Pinpoint the cell where the given text exists, returning its [X, Y] midpoint coordinate. 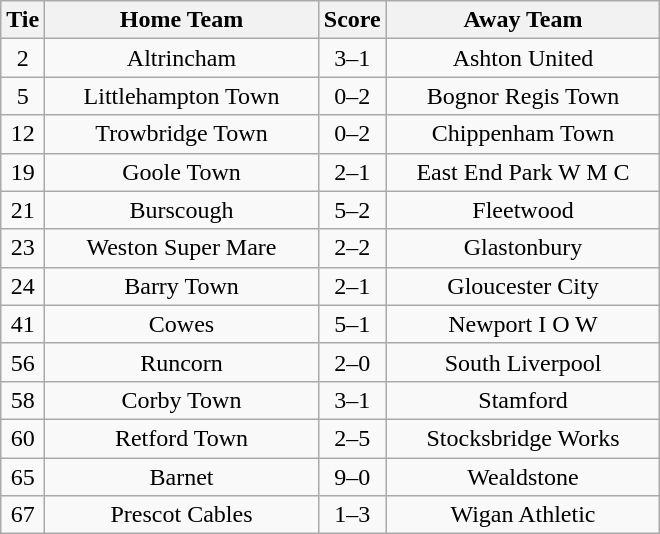
Gloucester City [523, 286]
Burscough [182, 210]
Tie [23, 20]
Weston Super Mare [182, 248]
Stamford [523, 400]
Prescot Cables [182, 515]
Corby Town [182, 400]
9–0 [352, 477]
2 [23, 58]
Retford Town [182, 438]
Littlehampton Town [182, 96]
67 [23, 515]
Runcorn [182, 362]
Ashton United [523, 58]
19 [23, 172]
12 [23, 134]
2–2 [352, 248]
East End Park W M C [523, 172]
23 [23, 248]
Goole Town [182, 172]
Trowbridge Town [182, 134]
South Liverpool [523, 362]
Fleetwood [523, 210]
Wigan Athletic [523, 515]
1–3 [352, 515]
65 [23, 477]
Score [352, 20]
Newport I O W [523, 324]
60 [23, 438]
Stocksbridge Works [523, 438]
21 [23, 210]
Cowes [182, 324]
5–2 [352, 210]
Away Team [523, 20]
Altrincham [182, 58]
Chippenham Town [523, 134]
41 [23, 324]
58 [23, 400]
Home Team [182, 20]
Barnet [182, 477]
5 [23, 96]
5–1 [352, 324]
Wealdstone [523, 477]
56 [23, 362]
Barry Town [182, 286]
2–0 [352, 362]
Glastonbury [523, 248]
Bognor Regis Town [523, 96]
2–5 [352, 438]
24 [23, 286]
